Return [x, y] of the center of cell containing provided text 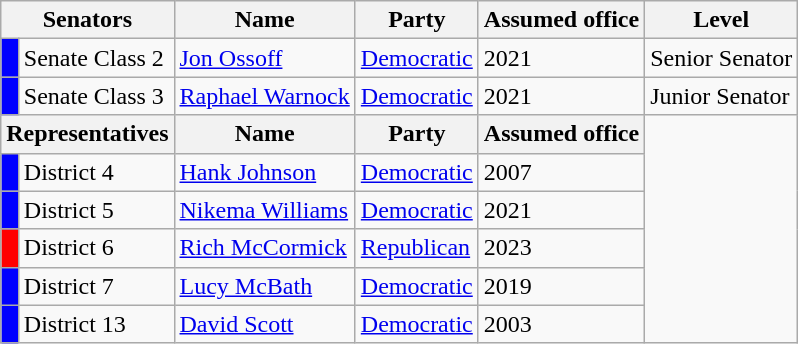
2019 [561, 286]
District 5 [96, 210]
2003 [561, 324]
Nikema Williams [264, 210]
2007 [561, 172]
David Scott [264, 324]
Republican [416, 248]
Raphael Warnock [264, 96]
District 6 [96, 248]
Senate Class 3 [96, 96]
Senate Class 2 [96, 58]
Senior Senator [722, 58]
Rich McCormick [264, 248]
Junior Senator [722, 96]
Level [722, 20]
Lucy McBath [264, 286]
2023 [561, 248]
Hank Johnson [264, 172]
District 13 [96, 324]
District 7 [96, 286]
District 4 [96, 172]
Senators [88, 20]
Representatives [88, 134]
Jon Ossoff [264, 58]
